Extract the [x, y] coordinate from the center of the cell holding the provided text.  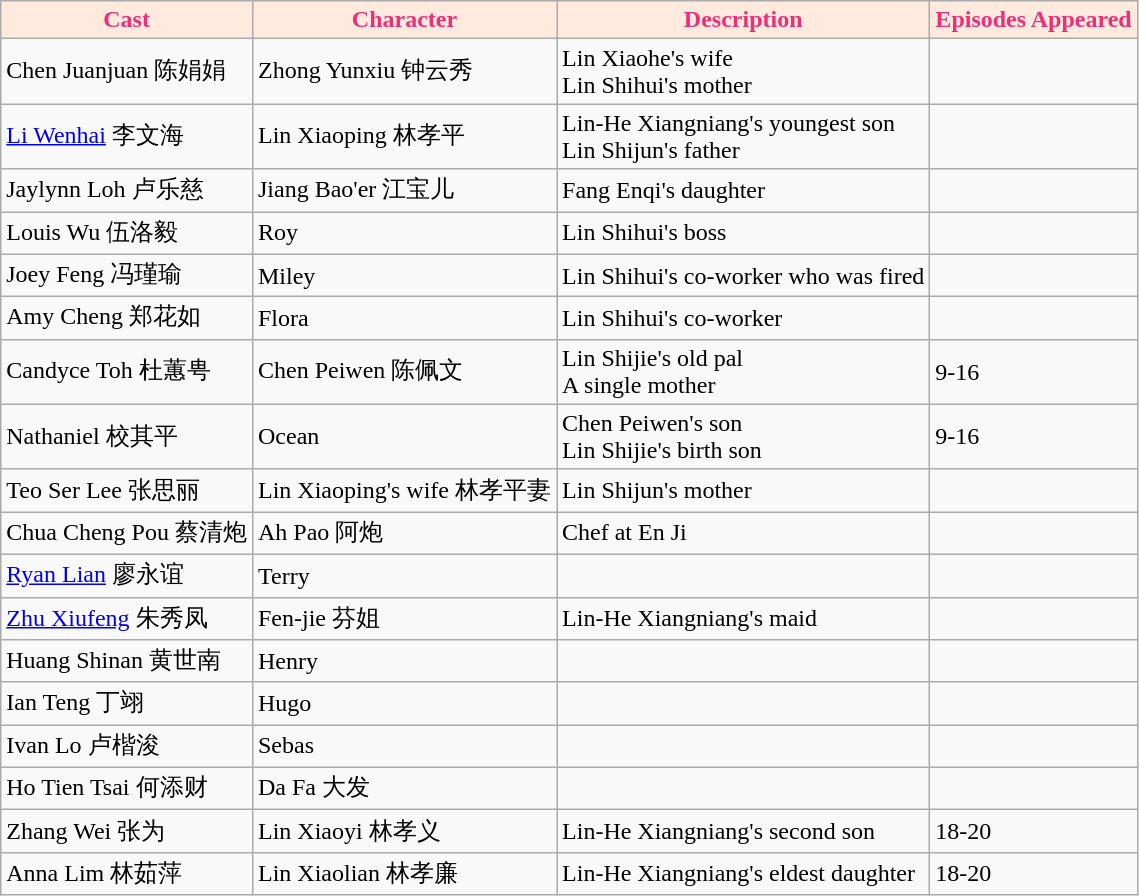
Chen Peiwen's son Lin Shijie's birth son [744, 436]
Amy Cheng 郑花如 [127, 318]
Lin-He Xiangniang's youngest son Lin Shijun's father [744, 136]
Chen Peiwen 陈佩文 [404, 372]
Ah Pao 阿炮 [404, 534]
Zhong Yunxiu 钟云秀 [404, 72]
Ho Tien Tsai 何添财 [127, 788]
Fang Enqi's daughter [744, 190]
Jaylynn Loh 卢乐慈 [127, 190]
Ivan Lo 卢楷浚 [127, 746]
Lin Xiaoping 林孝平 [404, 136]
Zhang Wei 张为 [127, 832]
Episodes Appeared [1034, 20]
Ian Teng 丁翊 [127, 704]
Ryan Lian 廖永谊 [127, 576]
Candyce Toh 杜蕙甹 [127, 372]
Lin Shihui's co-worker [744, 318]
Lin Shijun's mother [744, 490]
Lin Xiaoping's wife 林孝平妻 [404, 490]
Chen Juanjuan 陈娟娟 [127, 72]
Lin Shihui's co-worker who was fired [744, 276]
Ocean [404, 436]
Lin Xiaoyi 林孝义 [404, 832]
Miley [404, 276]
Lin Shijie's old pal A single mother [744, 372]
Chua Cheng Pou 蔡清炮 [127, 534]
Chef at En Ji [744, 534]
Lin-He Xiangniang's maid [744, 618]
Lin-He Xiangniang's eldest daughter [744, 874]
Jiang Bao'er 江宝儿 [404, 190]
Henry [404, 662]
Nathaniel 校其平 [127, 436]
Hugo [404, 704]
Anna Lim 林茹萍 [127, 874]
Sebas [404, 746]
Description [744, 20]
Lin Xiaohe's wife Lin Shihui's mother [744, 72]
Terry [404, 576]
Louis Wu 伍洛毅 [127, 234]
Cast [127, 20]
Zhu Xiufeng 朱秀凤 [127, 618]
Huang Shinan 黄世南 [127, 662]
Teo Ser Lee 张思丽 [127, 490]
Li Wenhai 李文海 [127, 136]
Lin Xiaolian 林孝廉 [404, 874]
Joey Feng 冯瑾瑜 [127, 276]
Lin-He Xiangniang's second son [744, 832]
Da Fa 大发 [404, 788]
Character [404, 20]
Lin Shihui's boss [744, 234]
Roy [404, 234]
Fen-jie 芬姐 [404, 618]
Flora [404, 318]
